Capture the cell that displays the provided text and extract its [X, Y] central coordinate. 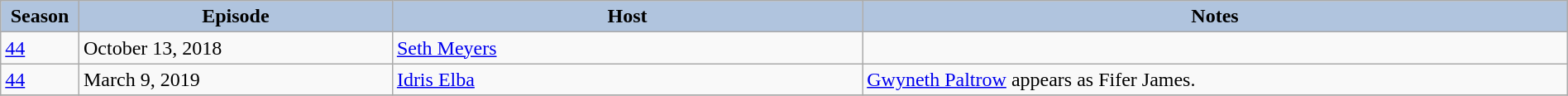
Season [40, 17]
Idris Elba [627, 79]
Notes [1216, 17]
Gwyneth Paltrow appears as Fifer James. [1216, 79]
Episode [235, 17]
October 13, 2018 [235, 48]
Host [627, 17]
Seth Meyers [627, 48]
March 9, 2019 [235, 79]
